Scan for the cell matching the given text and deliver its [X, Y] coordinate at center. 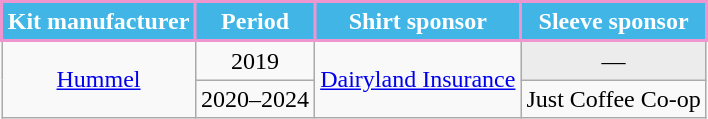
Kit manufacturer [99, 22]
— [614, 60]
Hummel [99, 80]
Just Coffee Co-op [614, 99]
Period [256, 22]
Sleeve sponsor [614, 22]
Shirt sponsor [418, 22]
Dairyland Insurance [418, 80]
2020–2024 [256, 99]
2019 [256, 60]
